From the cell containing the given text, extract its center point as (x, y) coordinate. 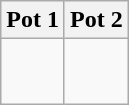
Pot 1 (33, 20)
Pot 2 (96, 20)
